Return (X, Y) of the center of cell containing provided text 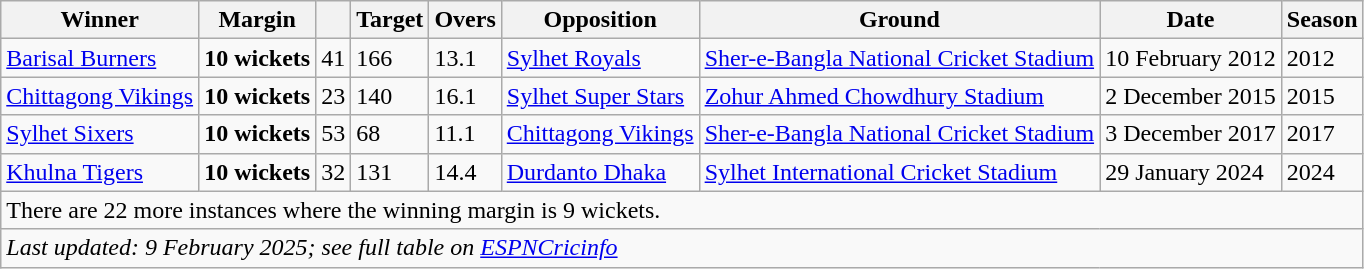
29 January 2024 (1191, 172)
2 December 2015 (1191, 96)
53 (334, 134)
14.4 (465, 172)
Sylhet Super Stars (600, 96)
Winner (100, 20)
Overs (465, 20)
13.1 (465, 58)
Sylhet International Cricket Stadium (899, 172)
2012 (1322, 58)
11.1 (465, 134)
Zohur Ahmed Chowdhury Stadium (899, 96)
131 (390, 172)
Target (390, 20)
41 (334, 58)
Opposition (600, 20)
166 (390, 58)
Date (1191, 20)
23 (334, 96)
Sylhet Royals (600, 58)
140 (390, 96)
Khulna Tigers (100, 172)
2015 (1322, 96)
68 (390, 134)
3 December 2017 (1191, 134)
There are 22 more instances where the winning margin is 9 wickets. (682, 210)
2017 (1322, 134)
Last updated: 9 February 2025; see full table on ESPNCricinfo (682, 248)
Durdanto Dhaka (600, 172)
2024 (1322, 172)
Sylhet Sixers (100, 134)
Barisal Burners (100, 58)
10 February 2012 (1191, 58)
Season (1322, 20)
Ground (899, 20)
Margin (258, 20)
32 (334, 172)
16.1 (465, 96)
